From the cell containing the given text, extract its center point as (x, y) coordinate. 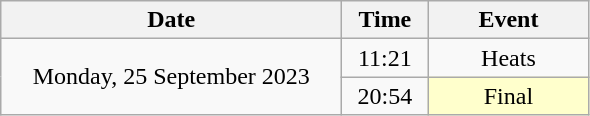
20:54 (385, 96)
Monday, 25 September 2023 (172, 77)
Final (508, 96)
11:21 (385, 58)
Date (172, 20)
Heats (508, 58)
Event (508, 20)
Time (385, 20)
